For the text-containing cell, return its midpoint in [X, Y] coordinate format. 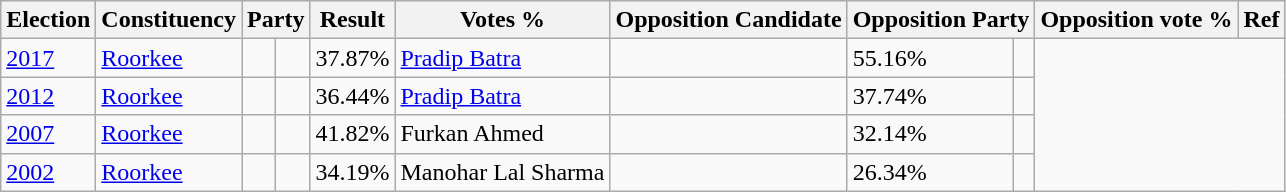
26.34% [930, 172]
2012 [48, 96]
Party [276, 20]
36.44% [352, 96]
2002 [48, 172]
Opposition vote % [1136, 20]
34.19% [352, 172]
41.82% [352, 134]
Furkan Ahmed [502, 134]
Constituency [169, 20]
Election [48, 20]
32.14% [930, 134]
Result [352, 20]
37.87% [352, 58]
Manohar Lal Sharma [502, 172]
Votes % [502, 20]
55.16% [930, 58]
Opposition Candidate [728, 20]
2017 [48, 58]
Ref [1262, 20]
Opposition Party [941, 20]
2007 [48, 134]
37.74% [930, 96]
